Capture the cell that displays the provided text and extract its (X, Y) central coordinate. 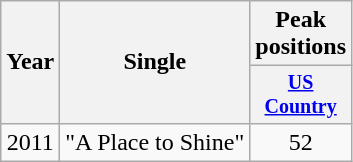
"A Place to Shine" (155, 142)
Year (30, 62)
US Country (301, 94)
Single (155, 62)
52 (301, 142)
Peak positions (301, 34)
2011 (30, 142)
